Pinpoint the cell where the given text exists, returning its (X, Y) midpoint coordinate. 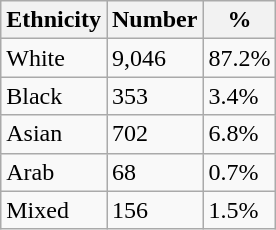
3.4% (240, 96)
% (240, 20)
353 (154, 96)
1.5% (240, 210)
702 (154, 134)
156 (154, 210)
68 (154, 172)
87.2% (240, 58)
9,046 (154, 58)
Ethnicity (54, 20)
White (54, 58)
Asian (54, 134)
Black (54, 96)
Arab (54, 172)
Number (154, 20)
0.7% (240, 172)
Mixed (54, 210)
6.8% (240, 134)
